From the cell containing the given text, extract its center point as [X, Y] coordinate. 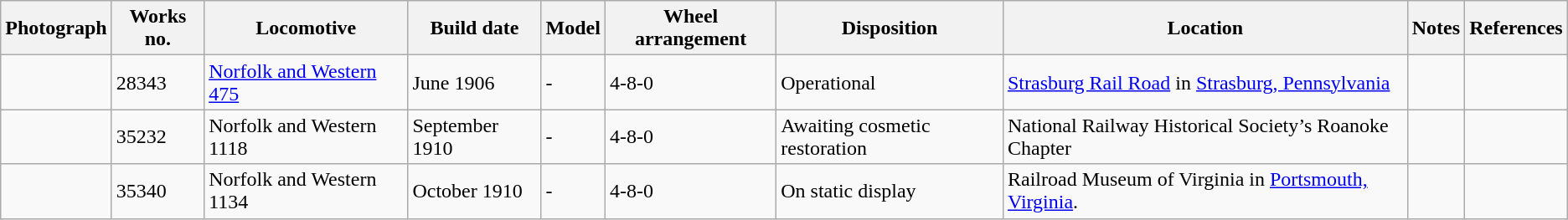
October 1910 [474, 191]
Notes [1436, 28]
35232 [157, 137]
Norfolk and Western 475 [307, 82]
National Railway Historical Society’s Roanoke Chapter [1204, 137]
Model [573, 28]
On static display [890, 191]
Awaiting cosmetic restoration [890, 137]
Operational [890, 82]
Railroad Museum of Virginia in Portsmouth, Virginia. [1204, 191]
September 1910 [474, 137]
Location [1204, 28]
Wheel arrangement [690, 28]
Works no. [157, 28]
28343 [157, 82]
June 1906 [474, 82]
Photograph [56, 28]
Disposition [890, 28]
35340 [157, 191]
Norfolk and Western 1118 [307, 137]
References [1516, 28]
Locomotive [307, 28]
Norfolk and Western 1134 [307, 191]
Strasburg Rail Road in Strasburg, Pennsylvania [1204, 82]
Build date [474, 28]
